Pinpoint the cell where the given text exists, returning its [X, Y] midpoint coordinate. 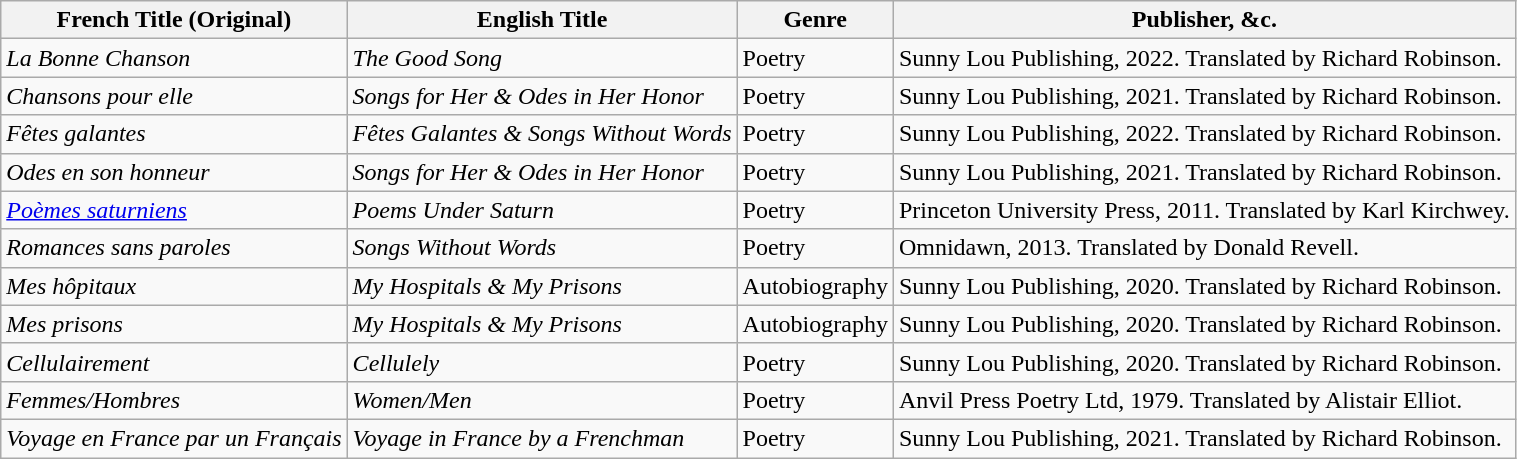
Fêtes Galantes & Songs Without Words [542, 134]
Omnidawn, 2013. Translated by Donald Revell. [1204, 248]
Anvil Press Poetry Ltd, 1979. Translated by Alistair Elliot. [1204, 400]
Poems Under Saturn [542, 210]
La Bonne Chanson [174, 58]
Princeton University Press, 2011. Translated by Karl Kirchwey. [1204, 210]
Mes hôpitaux [174, 286]
Genre [815, 20]
Romances sans paroles [174, 248]
Femmes/Hombres [174, 400]
Publisher, &c. [1204, 20]
Fêtes galantes [174, 134]
Songs Without Words [542, 248]
Cellulely [542, 362]
Odes en son honneur [174, 172]
Mes prisons [174, 324]
English Title [542, 20]
Voyage in France by a Frenchman [542, 438]
The Good Song [542, 58]
Poèmes saturniens [174, 210]
Women/Men [542, 400]
Voyage en France par un Français [174, 438]
French Title (Original) [174, 20]
Chansons pour elle [174, 96]
Cellulairement [174, 362]
